Detect which cell encompasses the target text, then output its (x, y) center coordinate. 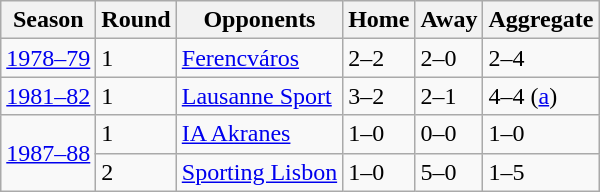
Away (449, 20)
2–2 (379, 58)
IA Akranes (259, 134)
Sporting Lisbon (259, 172)
Lausanne Sport (259, 96)
3–2 (379, 96)
Season (48, 20)
Ferencváros (259, 58)
5–0 (449, 172)
Round (136, 20)
2 (136, 172)
1981–82 (48, 96)
Opponents (259, 20)
0–0 (449, 134)
4–4 (a) (541, 96)
2–0 (449, 58)
Aggregate (541, 20)
2–4 (541, 58)
2–1 (449, 96)
Home (379, 20)
1978–79 (48, 58)
1–5 (541, 172)
1987–88 (48, 153)
